Provide the (X, Y) coordinate of the cell's center where the given text is located.  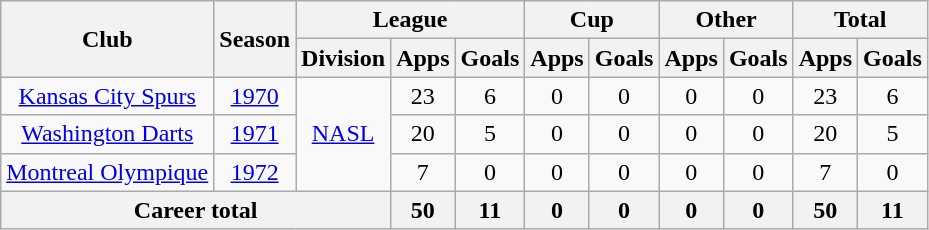
Washington Darts (108, 134)
NASL (344, 134)
Career total (196, 210)
1971 (255, 134)
Other (726, 20)
Total (860, 20)
Season (255, 39)
Kansas City Spurs (108, 96)
Cup (592, 20)
Division (344, 58)
1972 (255, 172)
League (410, 20)
Club (108, 39)
1970 (255, 96)
Montreal Olympique (108, 172)
